Identify which cell holds the provided text, then report its (X, Y) central coordinate. 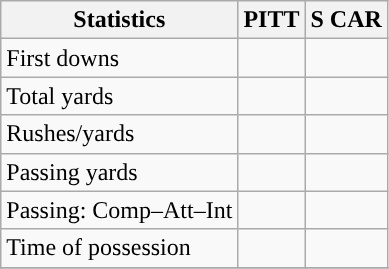
S CAR (346, 20)
First downs (120, 58)
Rushes/yards (120, 134)
Passing yards (120, 172)
Statistics (120, 20)
PITT (272, 20)
Time of possession (120, 248)
Passing: Comp–Att–Int (120, 210)
Total yards (120, 96)
